Find where the given text appears and provide that cell's center as [X, Y] coordinate. 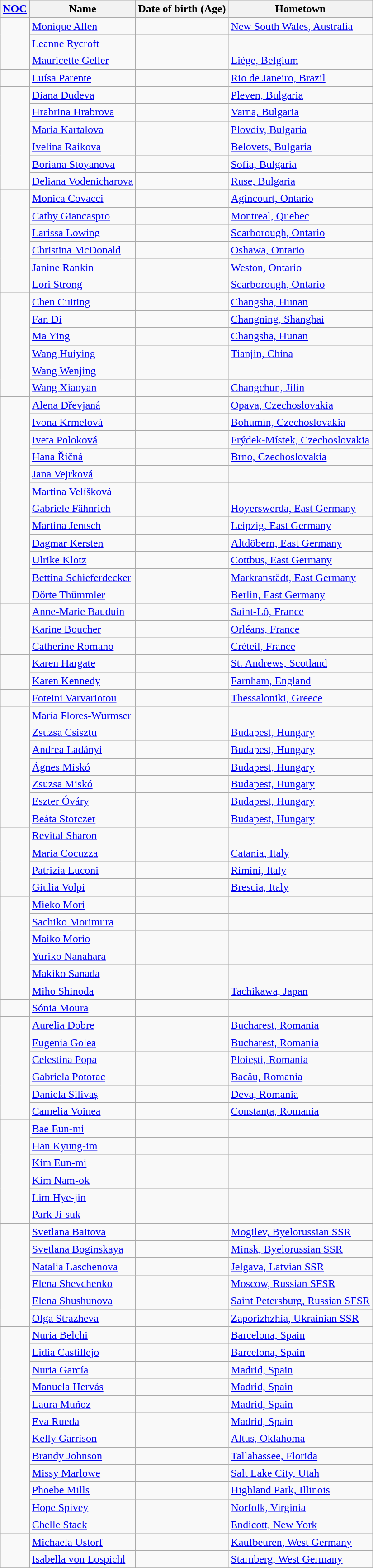
Jana Vejrková [82, 474]
Ulrike Klotz [82, 560]
Ivelina Raikova [82, 147]
Han Kyung-im [82, 1146]
Maria Cocuzza [82, 853]
Constanța, Romania [300, 1111]
Leipzig, East Germany [300, 526]
Kim Nam-ok [82, 1180]
Lidia Castillejo [82, 1353]
Natalia Laschenova [82, 1266]
Boriana Stoyanova [82, 164]
Pleven, Bulgaria [300, 95]
Liège, Belgium [300, 61]
Montreal, Quebec [300, 216]
Varna, Bulgaria [300, 112]
Maria Kartalova [82, 129]
Revital Sharon [82, 836]
Isabella von Lospichl [82, 1559]
Lori Strong [82, 285]
Salt Lake City, Utah [300, 1473]
Highland Park, Illinois [300, 1490]
Kaufbeuren, West Germany [300, 1542]
New South Wales, Australia [300, 26]
Karen Kennedy [82, 681]
Saint-Lô, France [300, 612]
Hometown [300, 9]
Deva, Romania [300, 1094]
Wang Wenjing [82, 371]
Foteini Varvariotou [82, 698]
Minsk, Byelorussian SSR [300, 1249]
NOC [15, 9]
Kim Eun-mi [82, 1163]
Rimini, Italy [300, 870]
Plovdiv, Bulgaria [300, 129]
Sofia, Bulgaria [300, 164]
Bacău, Romania [300, 1077]
Chelle Stack [82, 1525]
Bae Eun-mi [82, 1129]
Karen Hargate [82, 663]
Ploiești, Romania [300, 1060]
Elena Shushunova [82, 1301]
St. Andrews, Scotland [300, 663]
Ivona Krmelová [82, 422]
Changning, Shanghai [300, 319]
Bohumín, Czechoslovakia [300, 422]
Beáta Storczer [82, 819]
Miho Shinoda [82, 991]
Hana Říčná [82, 457]
Iveta Poloková [82, 439]
Cathy Giancaspro [82, 216]
Sónia Moura [82, 1008]
Nuria García [82, 1370]
Dörte Thümmler [82, 595]
Janine Rankin [82, 267]
Yuriko Nanahara [82, 956]
Patrizia Luconi [82, 870]
Luísa Parente [82, 78]
Brno, Czechoslovakia [300, 457]
Endicott, New York [300, 1525]
Zaporizhzhia, Ukrainian SSR [300, 1318]
Hoyerswerda, East Germany [300, 509]
Monique Allen [82, 26]
Daniela Silivaș [82, 1094]
Altdöbern, East Germany [300, 543]
Kelly Garrison [82, 1439]
Jelgava, Latvian SSR [300, 1266]
Eszter Óváry [82, 801]
Nuria Belchi [82, 1335]
Lim Hye-jin [82, 1197]
Mogilev, Byelorussian SSR [300, 1232]
Orléans, France [300, 629]
Makiko Sanada [82, 973]
Date of birth (Age) [182, 9]
Monica Covacci [82, 198]
Starnberg, West Germany [300, 1559]
Anne-Marie Bauduin [82, 612]
Ruse, Bulgaria [300, 181]
Celestina Popa [82, 1060]
Thessaloniki, Greece [300, 698]
Christina McDonald [82, 250]
Fan Di [82, 319]
Aurelia Dobre [82, 1025]
Tianjin, China [300, 353]
Alena Dřevjaná [82, 405]
Altus, Oklahoma [300, 1439]
Tachikawa, Japan [300, 991]
Changchun, Jilin [300, 388]
Dagmar Kersten [82, 543]
Diana Dudeva [82, 95]
Rio de Janeiro, Brazil [300, 78]
Mieko Mori [82, 905]
Olga Strazheva [82, 1318]
Belovets, Bulgaria [300, 147]
Weston, Ontario [300, 267]
Maiko Morio [82, 939]
Markranstädt, East Germany [300, 577]
Eugenia Golea [82, 1042]
Agincourt, Ontario [300, 198]
Catania, Italy [300, 853]
Tallahassee, Florida [300, 1456]
Name [82, 9]
Bettina Schieferdecker [82, 577]
Catherine Romano [82, 646]
Eva Rueda [82, 1421]
Gabriele Fähnrich [82, 509]
Hrabrina Hrabrova [82, 112]
Elena Shevchenko [82, 1283]
Chen Cuiting [82, 302]
Brandy Johnson [82, 1456]
Ma Ying [82, 336]
Norfolk, Virginia [300, 1507]
Opava, Czechoslovakia [300, 405]
Wang Xiaoyan [82, 388]
Martina Jentsch [82, 526]
Sachiko Morimura [82, 922]
Ágnes Miskó [82, 767]
Cottbus, East Germany [300, 560]
Créteil, France [300, 646]
Michaela Ustorf [82, 1542]
Deliana Vodenicharova [82, 181]
Svetlana Boginskaya [82, 1249]
Laura Muñoz [82, 1404]
Manuela Hervás [82, 1387]
Frýdek-Místek, Czechoslovakia [300, 439]
Martina Velíšková [82, 491]
Camelia Voinea [82, 1111]
Brescia, Italy [300, 887]
Saint Petersburg, Russian SFSR [300, 1301]
Gabriela Potorac [82, 1077]
Andrea Ladányi [82, 749]
Mauricette Geller [82, 61]
Hope Spivey [82, 1507]
Moscow, Russian SFSR [300, 1283]
Berlin, East Germany [300, 595]
María Flores-Wurmser [82, 715]
Zsuzsa Csisztu [82, 732]
Larissa Lowing [82, 233]
Farnham, England [300, 681]
Wang Huiying [82, 353]
Oshawa, Ontario [300, 250]
Missy Marlowe [82, 1473]
Zsuzsa Miskó [82, 784]
Leanne Rycroft [82, 43]
Giulia Volpi [82, 887]
Svetlana Baitova [82, 1232]
Phoebe Mills [82, 1490]
Karine Boucher [82, 629]
Park Ji-suk [82, 1215]
